Capture the cell that displays the provided text and extract its [X, Y] central coordinate. 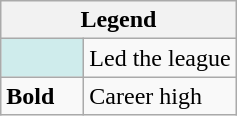
Legend [118, 20]
Career high [160, 96]
Led the league [160, 58]
Bold [42, 96]
